For the text-containing cell, return its midpoint in [X, Y] coordinate format. 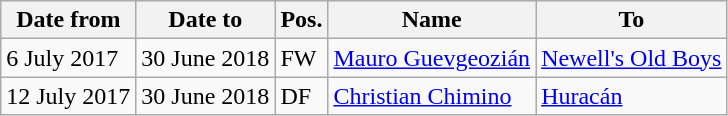
Huracán [632, 96]
Date to [206, 20]
Name [432, 20]
Date from [68, 20]
Mauro Guevgeozián [432, 58]
Christian Chimino [432, 96]
12 July 2017 [68, 96]
Pos. [302, 20]
To [632, 20]
FW [302, 58]
DF [302, 96]
Newell's Old Boys [632, 58]
6 July 2017 [68, 58]
